Return the (x, y) coordinate for the center point of the cell that contains the specified text.  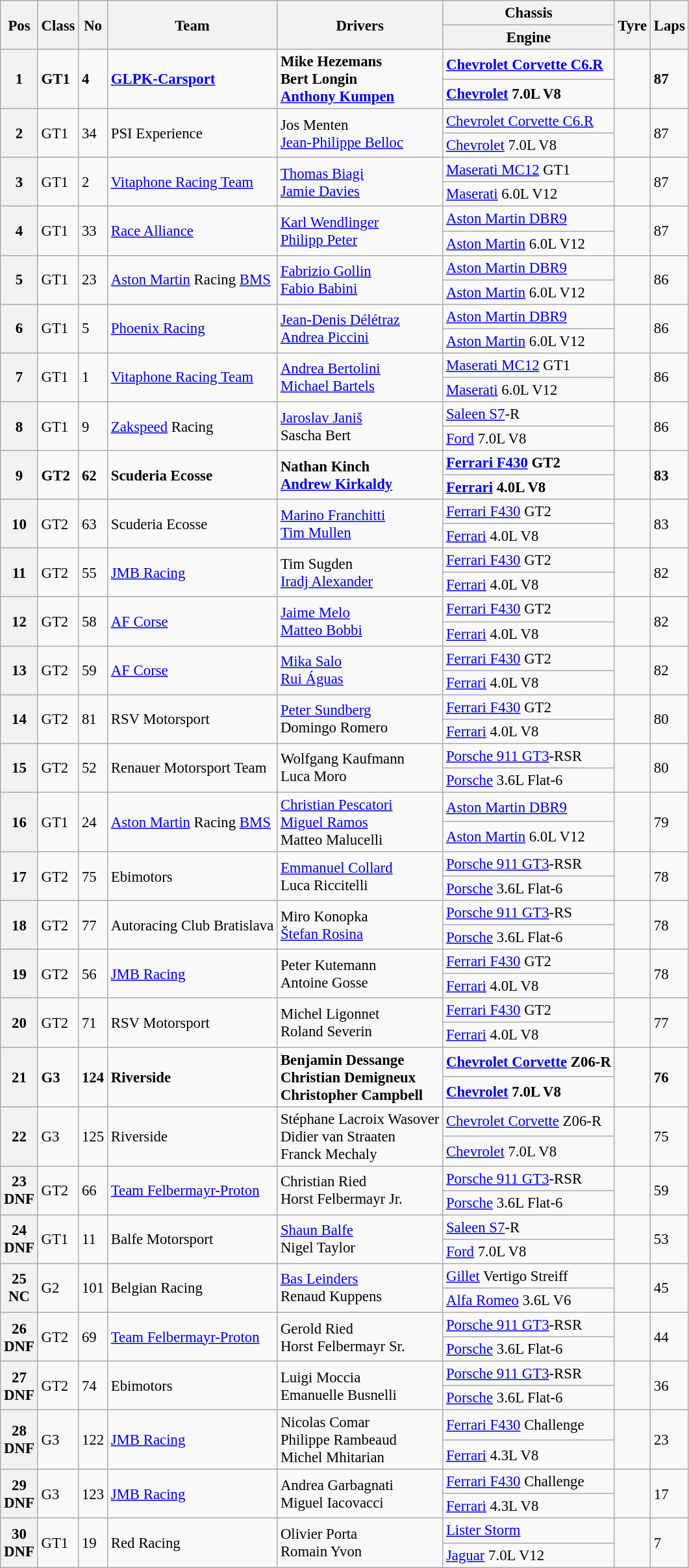
Wolfgang Kaufmann Luca Moro (360, 767)
16 (19, 822)
34 (94, 134)
Karl Wendlinger Philipp Peter (360, 231)
Autoracing Club Bratislava (192, 925)
24 (94, 822)
76 (669, 1077)
PSI Experience (192, 134)
62 (94, 475)
81 (94, 719)
Tim Sugden Iradj Alexander (360, 573)
Phoenix Racing (192, 329)
Lister Storm (529, 1531)
Team (192, 25)
Stéphane Lacroix Wasover Didier van Straaten Franck Mechaly (360, 1136)
33 (94, 231)
53 (669, 1239)
Renauer Motorsport Team (192, 767)
14 (19, 719)
No (94, 25)
Peter Kutemann Antoine Gosse (360, 974)
Tyre (633, 25)
22 (19, 1136)
Thomas Biagi Jamie Davies (360, 182)
124 (94, 1077)
56 (94, 974)
Race Alliance (192, 231)
69 (94, 1336)
79 (669, 822)
12 (19, 622)
Michel Ligonnet Roland Severin (360, 1023)
Jos Menten Jean-Philippe Belloc (360, 134)
Marino Franchitti Tim Mullen (360, 523)
Benjamin Dessange Christian Demigneux Christopher Campbell (360, 1077)
Mika Salo Rui Águas (360, 670)
Peter Sundberg Domingo Romero (360, 719)
44 (669, 1336)
26DNF (19, 1336)
Nicolas Comar Philippe Rambeaud Michel Mhitarian (360, 1440)
Laps (669, 25)
Pos (19, 25)
Zakspeed Racing (192, 426)
55 (94, 573)
Red Racing (192, 1543)
Drivers (360, 25)
Olivier Porta Romain Yvon (360, 1543)
GLPK-Carsport (192, 79)
29DNF (19, 1493)
Shaun Balfe Nigel Taylor (360, 1239)
G2 (58, 1288)
Gerold Ried Horst Felbermayr Sr. (360, 1336)
8 (19, 426)
21 (19, 1077)
122 (94, 1440)
23DNF (19, 1191)
101 (94, 1288)
Balfe Motorsport (192, 1239)
123 (94, 1493)
Christian Pescatori Miguel Ramos Matteo Malucelli (360, 822)
125 (94, 1136)
6 (19, 329)
Andrea Garbagnati Miguel Iacovacci (360, 1493)
3 (19, 182)
Christian Ried Horst Felbermayr Jr. (360, 1191)
27DNF (19, 1386)
28DNF (19, 1440)
Fabrizio Gollin Fabio Babini (360, 279)
Emmanuel Collard Luca Riccitelli (360, 877)
Engine (529, 38)
71 (94, 1023)
13 (19, 670)
10 (19, 523)
Luigi Moccia Emanuelle Busnelli (360, 1386)
Andrea Bertolini Michael Bartels (360, 378)
Jaroslav Janiš Sascha Bert (360, 426)
15 (19, 767)
63 (94, 523)
Jaguar 7.0L V12 (529, 1555)
58 (94, 622)
Class (58, 25)
Chassis (529, 13)
45 (669, 1288)
Porsche 911 GT3-RS (529, 913)
20 (19, 1023)
Mike Hezemans Bert Longin Anthony Kumpen (360, 79)
74 (94, 1386)
25NC (19, 1288)
Nathan Kinch Andrew Kirkaldy (360, 475)
18 (19, 925)
Bas Leinders Renaud Kuppens (360, 1288)
30DNF (19, 1543)
66 (94, 1191)
Jaime Melo Matteo Bobbi (360, 622)
52 (94, 767)
24DNF (19, 1239)
Belgian Racing (192, 1288)
Miro Konopka Štefan Rosina (360, 925)
36 (669, 1386)
Jean-Denis Délétraz Andrea Piccini (360, 329)
Alfa Romeo 3.6L V6 (529, 1300)
Gillet Vertigo Streiff (529, 1276)
